Pinpoint the cell where the given text exists, returning its (X, Y) midpoint coordinate. 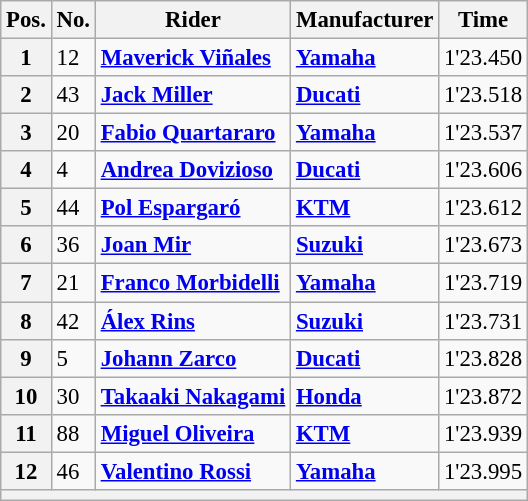
36 (73, 245)
Pos. (26, 20)
42 (73, 321)
1'23.995 (484, 471)
88 (73, 433)
3 (26, 133)
1'23.731 (484, 321)
Johann Zarco (192, 358)
2 (26, 95)
Rider (192, 20)
Takaaki Nakagami (192, 396)
Honda (365, 396)
Andrea Dovizioso (192, 170)
Maverick Viñales (192, 58)
6 (26, 245)
46 (73, 471)
21 (73, 283)
11 (26, 433)
Álex Rins (192, 321)
Fabio Quartararo (192, 133)
Franco Morbidelli (192, 283)
1'23.719 (484, 283)
9 (26, 358)
Miguel Oliveira (192, 433)
1'23.612 (484, 208)
1'23.828 (484, 358)
1 (26, 58)
Valentino Rossi (192, 471)
1'23.518 (484, 95)
20 (73, 133)
1'23.450 (484, 58)
Time (484, 20)
Manufacturer (365, 20)
8 (26, 321)
No. (73, 20)
1'23.606 (484, 170)
1'23.872 (484, 396)
1'23.939 (484, 433)
Pol Espargaró (192, 208)
7 (26, 283)
10 (26, 396)
43 (73, 95)
1'23.673 (484, 245)
Jack Miller (192, 95)
Joan Mir (192, 245)
44 (73, 208)
30 (73, 396)
1'23.537 (484, 133)
